Detect which cell encompasses the target text, then output its [x, y] center coordinate. 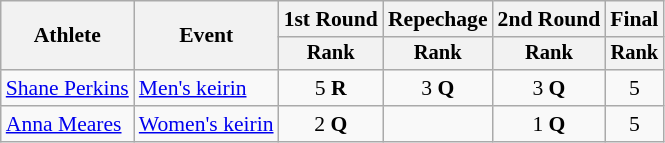
1st Round [331, 19]
Shane Perkins [68, 88]
Final [634, 19]
Athlete [68, 36]
5 R [331, 88]
Repechage [438, 19]
Anna Meares [68, 124]
2 Q [331, 124]
Event [206, 36]
2nd Round [550, 19]
1 Q [550, 124]
Men's keirin [206, 88]
Women's keirin [206, 124]
